Scan for the cell matching the given text and deliver its (x, y) coordinate at center. 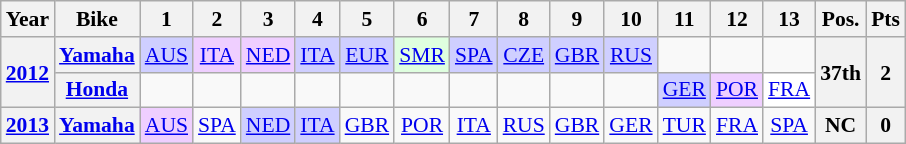
9 (578, 19)
7 (474, 19)
Pos. (840, 19)
EUR (368, 55)
11 (684, 19)
Honda (97, 90)
3 (268, 19)
10 (630, 19)
4 (317, 19)
13 (789, 19)
8 (524, 19)
0 (886, 126)
Year (28, 19)
5 (368, 19)
TUR (684, 126)
6 (422, 19)
NC (840, 126)
Bike (97, 19)
SMR (422, 55)
2013 (28, 126)
12 (737, 19)
2012 (28, 72)
Pts (886, 19)
CZE (524, 55)
1 (166, 19)
37th (840, 72)
